Find where the given text appears and provide that cell's center as [x, y] coordinate. 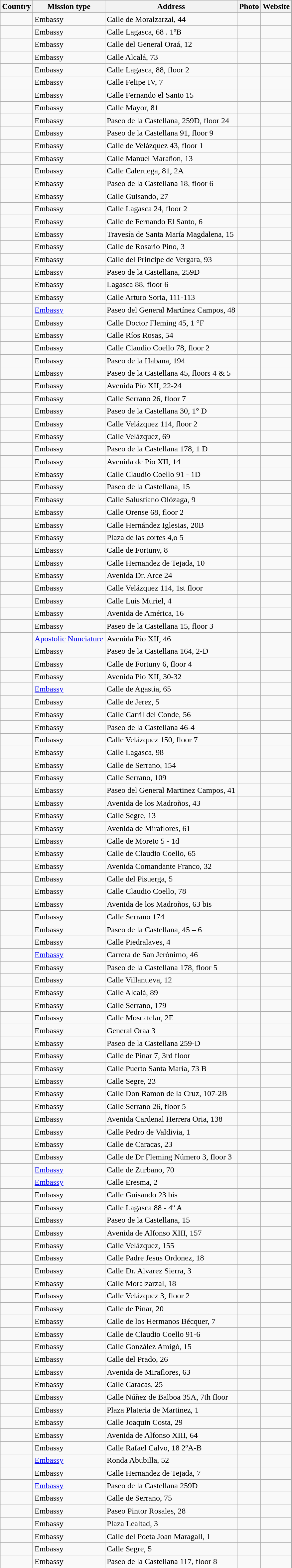
Calle de los Hermanos Bécquer, 7 [171, 1321]
Plaza Lealtad, 3 [171, 1523]
Address [171, 7]
Calle Doctor Fleming 45, 1 °F [171, 323]
Calle Claudio Coello 78, floor 2 [171, 348]
Calle Eresma, 2 [171, 1182]
Avenida de Pío XII, 14 [171, 462]
Calle Serrano, 109 [171, 778]
Calle Hernández Iglesias, 20B [171, 525]
Calle de Rosario Pino, 3 [171, 247]
Calle Dr. Alvarez Sierra, 3 [171, 1271]
Paseo de la Castellana 164, 2-D [171, 651]
Calle Alcalá, 89 [171, 993]
Paseo de la Castellana 18, floor 6 [171, 184]
Paseo de la Castellana 46-4 [171, 727]
Paseo de la Castellana, 45 – 6 [171, 929]
Calle Rafael Calvo, 18 2ºA-B [171, 1448]
Calle de Jerez, 5 [171, 702]
Avenida de Alfonso XIII, 157 [171, 1233]
Avenida de los Madroños, 63 bis [171, 904]
Avenida Cardenal Herrera Oria, 138 [171, 1119]
Paseo de la Castellana 178, floor 5 [171, 968]
Calle Salustiano Olózaga, 9 [171, 500]
Calle Segre, 23 [171, 1081]
Paseo de la Castellana 45, floors 4 & 5 [171, 373]
Calle del Pisuerga, 5 [171, 879]
General Oraa 3 [171, 1031]
Calle Hernandez de Tejada, 7 [171, 1473]
Paseo del General Martínez Campos, 48 [171, 310]
Calle Moralzarzal, 18 [171, 1283]
Photo [249, 7]
Calle Segre, 13 [171, 816]
Calle Guisando 23 bis [171, 1195]
Avenida Pio XII, 30-32 [171, 677]
Calle Pedro de Valdivia, 1 [171, 1132]
Avenida de América, 16 [171, 613]
Calle Velázquez 114, 1st floor [171, 588]
Calle Orense 68, floor 2 [171, 512]
Calle Velázquez, 155 [171, 1245]
Calle Lagasca 24, floor 2 [171, 209]
Calle Lagasca, 98 [171, 752]
Paseo de la Castellana 30, 1° D [171, 411]
Calle Serrano 174 [171, 917]
Calle Hernandez de Tejada, 10 [171, 563]
Paseo de la Castellana, 259D, floor 24 [171, 120]
Calle Serrano, 179 [171, 1005]
Calle de Fernando El Santo, 6 [171, 222]
Avenida Comandante Franco, 32 [171, 866]
Paseo de la Habana, 194 [171, 360]
Calle de Pinar, 20 [171, 1309]
Calle Caleruega, 81, 2A [171, 171]
Calle de Caracas, 23 [171, 1144]
Calle de Agastia, 65 [171, 689]
Calle Alcalá, 73 [171, 57]
Lagasca 88, floor 6 [171, 285]
Avenida de los Madroños, 43 [171, 803]
Paseo de la Castellana 91, floor 9 [171, 133]
Calle de Moralzarzal, 44 [171, 19]
Calle Claudio Coello 91 - 1D [171, 474]
Calle Segre, 5 [171, 1549]
Calle Velázquez, 69 [171, 436]
Calle de Dr Fleming Número 3, floor 3 [171, 1157]
Paseo Pintor Rosales, 28 [171, 1511]
Calle del Principe de Vergara, 93 [171, 259]
Calle Serrano 26, floor 7 [171, 399]
Paseo de la Castellana, 259D [171, 272]
Calle de Fortuny, 8 [171, 550]
Calle Velázquez 3, floor 2 [171, 1296]
Calle Luis Muriel, 4 [171, 601]
Calle Padre Jesus Ordonez, 18 [171, 1258]
Avenida Dr. Arce 24 [171, 576]
Calle Velázquez 114, floor 2 [171, 424]
Calle de Serrano, 154 [171, 765]
Calle Puerto Santa María, 73 B [171, 1068]
Calle de Claudio Coello, 65 [171, 854]
Country [17, 7]
Calle Lagasca, 68 . 1ºB [171, 32]
Avenida de Miraflores, 63 [171, 1372]
Calle Ríos Rosas, 54 [171, 335]
Travesía de Santa María Magdalena, 15 [171, 234]
Carrera de San Jerónimo, 46 [171, 955]
Calle González Amigó, 15 [171, 1346]
Calle Piedralaves, 4 [171, 942]
Avenida de Miraflores, 61 [171, 828]
Calle del Prado, 26 [171, 1359]
Calle Joaquin Costa, 29 [171, 1423]
Paseo de la Castellana 259-D [171, 1043]
Paseo de la Castellana 259D [171, 1486]
Paseo de la Castellana 15, floor 3 [171, 626]
Avenida de Alfonso XIII, 64 [171, 1435]
Calle Claudio Coello, 78 [171, 891]
Calle Manuel Marañon, 13 [171, 158]
Calle Lagasca, 88, floor 2 [171, 70]
Calle Arturo Soria, 111-113 [171, 297]
Plaza de las cortes 4,o 5 [171, 537]
Apostolic Nunciature [69, 639]
Avenida Pio XII, 46 [171, 639]
Paseo del General Martinez Campos, 41 [171, 790]
Plaza Plateria de Martinez, 1 [171, 1410]
Calle de Zurbano, 70 [171, 1169]
Avenida Pío XII, 22-24 [171, 386]
Calle del Poeta Joan Maragall, 1 [171, 1536]
Mission type [69, 7]
Calle Caracas, 25 [171, 1385]
Website [276, 7]
Paseo de la Castellana 178, 1 D [171, 449]
Calle de Velázquez 43, floor 1 [171, 145]
Calle Fernando el Santo 15 [171, 95]
Calle de Serrano, 75 [171, 1498]
Calle Velázquez 150, floor 7 [171, 740]
Ronda Abubilla, 52 [171, 1460]
Calle de Pinar 7, 3rd floor [171, 1056]
Calle de Claudio Coello 91-6 [171, 1334]
Calle Villanueva, 12 [171, 980]
Calle Serrano 26, floor 5 [171, 1106]
Calle Guisando, 27 [171, 196]
Calle Felipe IV, 7 [171, 82]
Calle Lagasca 88 - 4º A [171, 1208]
Paseo de la Castellana 117, floor 8 [171, 1561]
Calle Mayor, 81 [171, 108]
Calle Moscatelar, 2E [171, 1018]
Calle de Moreto 5 - 1d [171, 841]
Calle Carril del Conde, 56 [171, 714]
Calle del General Oraá, 12 [171, 45]
Calle Núñez de Balboa 35A, 7th floor [171, 1397]
Calle Don Ramon de la Cruz, 107-2B [171, 1094]
Calle de Fortuny 6, floor 4 [171, 664]
